Capture the cell that displays the provided text and extract its [X, Y] central coordinate. 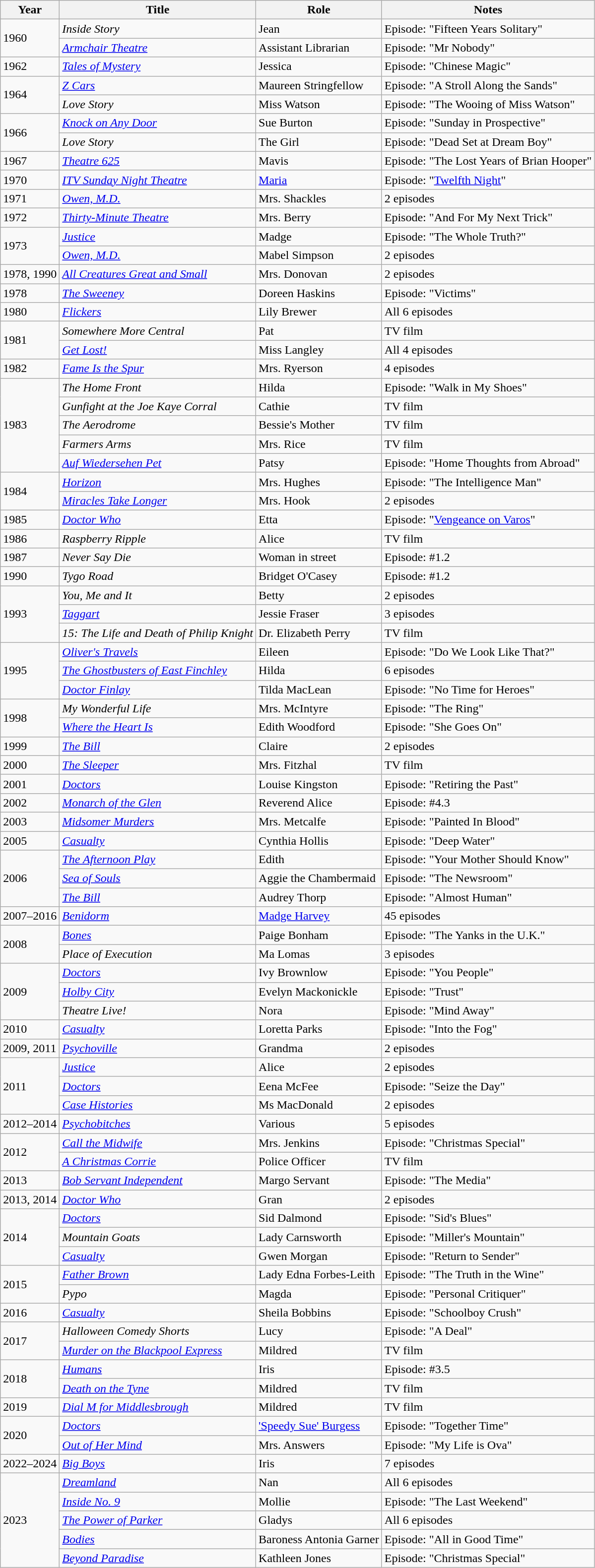
1978, 1990 [30, 274]
Place of Execution [158, 954]
My Wonderful Life [158, 708]
2006 [30, 878]
Reverend Alice [319, 803]
Woman in street [319, 558]
Mrs. Shackles [319, 198]
Dial M for Middlesbrough [158, 1407]
Mrs. Rice [319, 444]
Beyond Paradise [158, 1558]
1990 [30, 576]
Mountain Goats [158, 1237]
Mrs. Fitzhal [319, 765]
Miss Watson [319, 104]
Bones [158, 935]
Ivy Brownlow [319, 973]
1971 [30, 198]
Evelyn Mackonickle [319, 992]
2017 [30, 1341]
'Speedy Sue' Burgess [319, 1426]
Sid Dalmond [319, 1218]
Episode: "You People" [488, 973]
Episode: "Trust" [488, 992]
Benidorm [158, 916]
Holby City [158, 992]
Episode: "The Ring" [488, 708]
2012 [30, 1152]
Role [319, 10]
Flickers [158, 312]
2008 [30, 944]
Sheila Bobbins [319, 1313]
2009, 2011 [30, 1048]
1964 [30, 95]
The Girl [319, 142]
Episode: "Into the Fog" [488, 1029]
Episode: "The Newsroom" [488, 878]
Taggart [158, 614]
2003 [30, 821]
Bessie's Mother [319, 425]
Get Lost! [158, 350]
2012–2014 [30, 1124]
2022–2024 [30, 1464]
Farmers Arms [158, 444]
Cynthia Hollis [319, 841]
2011 [30, 1086]
Maria [319, 180]
You, Me and It [158, 595]
Armchair Theatre [158, 48]
Episode: "Mr Nobody" [488, 48]
Horizon [158, 482]
Episode: "The Lost Years of Brian Hooper" [488, 161]
Mrs. Metcalfe [319, 821]
1978 [30, 293]
6 episodes [488, 671]
2020 [30, 1435]
Sue Burton [319, 123]
Psychobitches [158, 1124]
Episode: "Dead Set at Dream Boy" [488, 142]
Episode: "Sunday in Prospective" [488, 123]
Z Cars [158, 85]
Mavis [319, 161]
Episode: "The Yanks in the U.K." [488, 935]
1970 [30, 180]
Mollie [319, 1502]
Bodies [158, 1539]
Episode: "Seize the Day" [488, 1086]
Jessica [319, 66]
Miracles Take Longer [158, 501]
Case Histories [158, 1105]
Psychoville [158, 1048]
Gunfight at the Joe Kaye Corral [158, 406]
Episode: "A Deal" [488, 1331]
Mrs. Hughes [319, 482]
Episode: "Deep Water" [488, 841]
The Sleeper [158, 765]
1985 [30, 519]
Where the Heart Is [158, 727]
2001 [30, 784]
Notes [488, 10]
Audrey Thorp [319, 897]
Eena McFee [319, 1086]
Dreamland [158, 1483]
Mrs. Berry [319, 217]
Episode: #3.5 [488, 1369]
1993 [30, 614]
Episode: "Twelfth Night" [488, 180]
Thirty-Minute Theatre [158, 217]
Father Brown [158, 1275]
1982 [30, 369]
Lady Edna Forbes-Leith [319, 1275]
Fame Is the Spur [158, 369]
Aggie the Chambermaid [319, 878]
The Afternoon Play [158, 860]
2014 [30, 1237]
Nan [319, 1483]
Raspberry Ripple [158, 538]
Episode: "Home Thoughts from Abroad" [488, 463]
Madge [319, 237]
Episode: "Miller's Mountain" [488, 1237]
Mrs. Answers [319, 1445]
Doreen Haskins [319, 293]
Episode: "Return to Sender" [488, 1256]
Gran [319, 1199]
Ms MacDonald [319, 1105]
Mrs. Ryerson [319, 369]
Pypo [158, 1294]
Nora [319, 1010]
Theatre Live! [158, 1010]
2007–2016 [30, 916]
Episode: "The Wooing of Miss Watson" [488, 104]
Etta [319, 519]
2023 [30, 1520]
Tygo Road [158, 576]
7 episodes [488, 1464]
Dr. Elizabeth Perry [319, 633]
Assistant Librarian [319, 48]
Maureen Stringfellow [319, 85]
45 episodes [488, 916]
Edith Woodford [319, 727]
Mrs. McIntyre [319, 708]
Mrs. Donovan [319, 274]
Mrs. Hook [319, 501]
Ma Lomas [319, 954]
The Power of Parker [158, 1520]
Jessie Fraser [319, 614]
Lucy [319, 1331]
The Ghostbusters of East Finchley [158, 671]
Episode: "And For My Next Trick" [488, 217]
Episode: "Your Mother Should Know" [488, 860]
Gladys [319, 1520]
1995 [30, 671]
Lily Brewer [319, 312]
Out of Her Mind [158, 1445]
The Home Front [158, 387]
Jean [319, 29]
2016 [30, 1313]
Episode: "The Last Weekend" [488, 1502]
Murder on the Blackpool Express [158, 1350]
Episode: "Victims" [488, 293]
Inside Story [158, 29]
Knock on Any Door [158, 123]
Midsomer Murders [158, 821]
Sea of Souls [158, 878]
1973 [30, 246]
2013 [30, 1181]
1981 [30, 340]
Episode: "Retiring the Past" [488, 784]
Title [158, 10]
Bob Servant Independent [158, 1181]
4 episodes [488, 369]
Death on the Tyne [158, 1388]
Episode: "Chinese Magic" [488, 66]
Episode: "My Life is Ova" [488, 1445]
1999 [30, 746]
Episode: "Almost Human" [488, 897]
Claire [319, 746]
2002 [30, 803]
Episode: "No Time for Heroes" [488, 690]
1966 [30, 132]
Kathleen Jones [319, 1558]
5 episodes [488, 1124]
Inside No. 9 [158, 1502]
Call the Midwife [158, 1142]
Oliver's Travels [158, 652]
Betty [319, 595]
Patsy [319, 463]
Margo Servant [319, 1181]
1984 [30, 491]
Episode: "Mind Away" [488, 1010]
1986 [30, 538]
Episode: "Personal Critiquer" [488, 1294]
Louise Kingston [319, 784]
Police Officer [319, 1162]
Lady Carnsworth [319, 1237]
Miss Langley [319, 350]
Various [319, 1124]
Halloween Comedy Shorts [158, 1331]
Tilda MacLean [319, 690]
All 4 episodes [488, 350]
Mabel Simpson [319, 255]
2010 [30, 1029]
Episode: "Together Time" [488, 1426]
Episode: "The Whole Truth?" [488, 237]
Monarch of the Glen [158, 803]
Auf Wiedersehen Pet [158, 463]
Episode: "A Stroll Along the Sands" [488, 85]
2013, 2014 [30, 1199]
2015 [30, 1284]
Episode: #4.3 [488, 803]
Madge Harvey [319, 916]
Doctor Finlay [158, 690]
Bridget O'Casey [319, 576]
Episode: "The Truth in the Wine" [488, 1275]
Cathie [319, 406]
Episode: "Walk in My Shoes" [488, 387]
2018 [30, 1379]
A Christmas Corrie [158, 1162]
Edith [319, 860]
1998 [30, 718]
Paige Bonham [319, 935]
Episode: "Vengeance on Varos" [488, 519]
1980 [30, 312]
1962 [30, 66]
15: The Life and Death of Philip Knight [158, 633]
1987 [30, 558]
All Creatures Great and Small [158, 274]
Episode: "She Goes On" [488, 727]
Theatre 625 [158, 161]
Episode: "Schoolboy Crush" [488, 1313]
ITV Sunday Night Theatre [158, 180]
1967 [30, 161]
Episode: "Fifteen Years Solitary" [488, 29]
Episode: "Sid's Blues" [488, 1218]
Eileen [319, 652]
Never Say Die [158, 558]
Baroness Antonia Garner [319, 1539]
Somewhere More Central [158, 331]
Tales of Mystery [158, 66]
Grandma [319, 1048]
2009 [30, 992]
Episode: "Do We Look Like That?" [488, 652]
Loretta Parks [319, 1029]
1983 [30, 425]
1972 [30, 217]
Magda [319, 1294]
2000 [30, 765]
Episode: "The Intelligence Man" [488, 482]
The Sweeney [158, 293]
2019 [30, 1407]
Pat [319, 331]
2005 [30, 841]
Episode: "Painted In Blood" [488, 821]
Mrs. Jenkins [319, 1142]
Big Boys [158, 1464]
Episode: "The Media" [488, 1181]
Humans [158, 1369]
The Aerodrome [158, 425]
1960 [30, 38]
Year [30, 10]
Episode: "All in Good Time" [488, 1539]
Gwen Morgan [319, 1256]
